For the text-containing cell, return its midpoint in [X, Y] coordinate format. 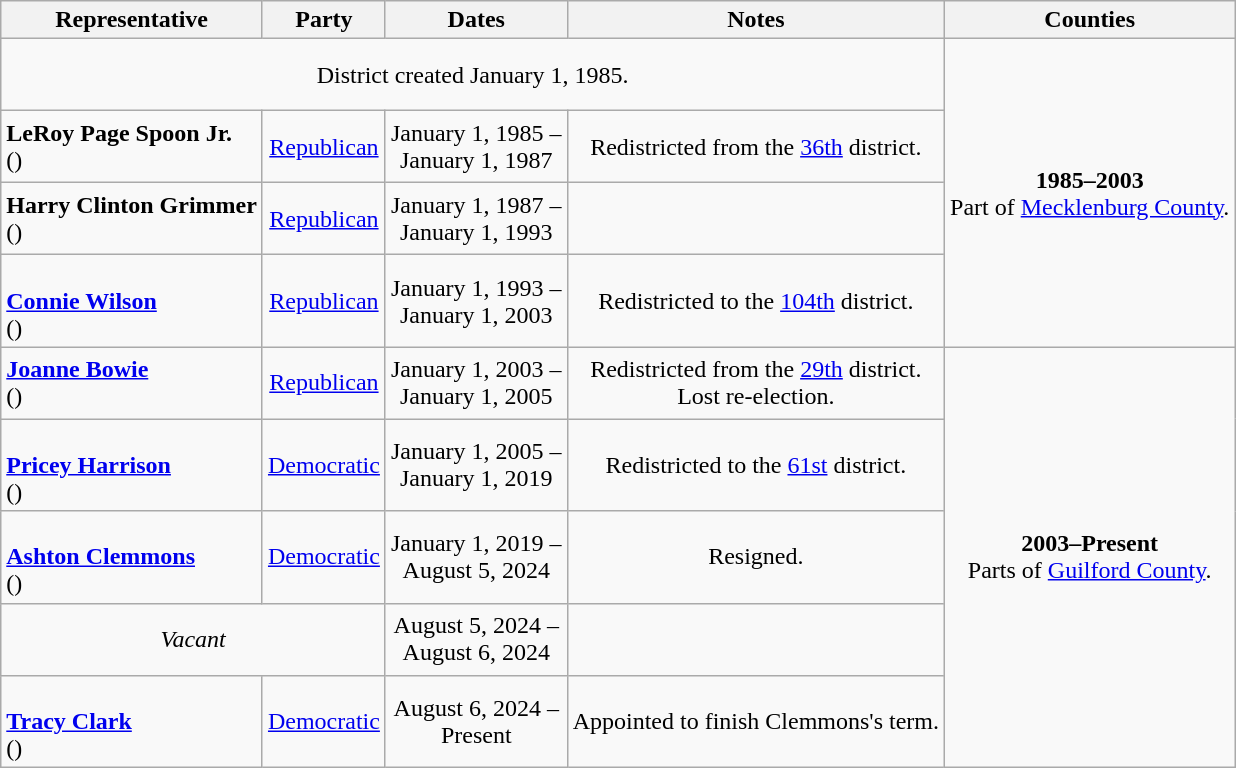
2003–Present Parts of Guilford County. [1090, 557]
Appointed to finish Clemmons's term. [756, 721]
Counties [1090, 20]
August 6, 2024 – Present [476, 721]
Resigned. [756, 557]
Harry Clinton Grimmer() [132, 219]
January 1, 2003 – January 1, 2005 [476, 383]
Ashton Clemmons() [132, 557]
Dates [476, 20]
January 1, 1993 – January 1, 2003 [476, 301]
1985–2003 Part of Mecklenburg County. [1090, 193]
Vacant [194, 639]
January 1, 2019 – August 5, 2024 [476, 557]
Connie Wilson() [132, 301]
Redistricted to the 104th district. [756, 301]
August 5, 2024 – August 6, 2024 [476, 639]
LeRoy Page Spoon Jr.() [132, 147]
District created January 1, 1985. [473, 75]
January 1, 1987 – January 1, 1993 [476, 219]
January 1, 1985 – January 1, 1987 [476, 147]
Joanne Bowie() [132, 383]
Redistricted from the 29th district. Lost re-election. [756, 383]
Tracy Clark() [132, 721]
Party [324, 20]
Representative [132, 20]
Redistricted from the 36th district. [756, 147]
Redistricted to the 61st district. [756, 465]
Notes [756, 20]
Pricey Harrison() [132, 465]
January 1, 2005 – January 1, 2019 [476, 465]
